Pinpoint the cell where the given text exists, returning its [x, y] midpoint coordinate. 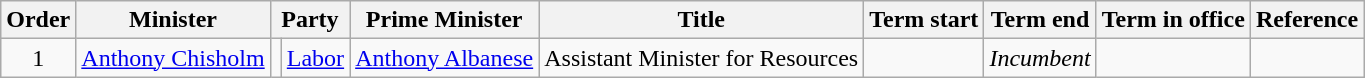
Anthony Chisholm [173, 58]
Term in office [1173, 20]
Term end [1040, 20]
Incumbent [1040, 58]
Minister [173, 20]
Assistant Minister for Resources [702, 58]
Labor [315, 58]
Reference [1306, 20]
Term start [924, 20]
1 [38, 58]
Anthony Albanese [444, 58]
Order [38, 20]
Title [702, 20]
Party [310, 20]
Prime Minister [444, 20]
